Detect which cell encompasses the target text, then output its (X, Y) center coordinate. 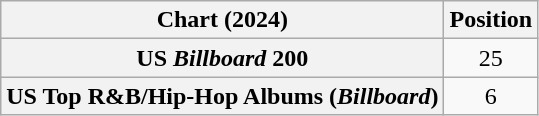
Chart (2024) (222, 20)
US Top R&B/Hip-Hop Albums (Billboard) (222, 96)
25 (491, 58)
US Billboard 200 (222, 58)
Position (491, 20)
6 (491, 96)
